For the text-containing cell, return its midpoint in (X, Y) coordinate format. 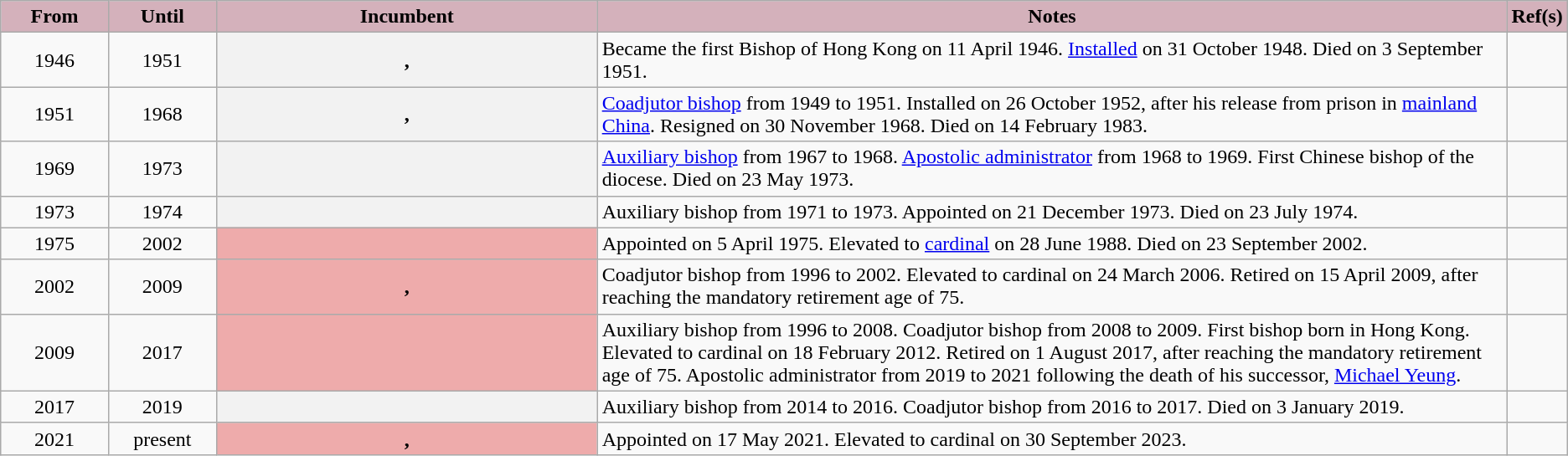
Auxiliary bishop from 1971 to 1973. Appointed on 21 December 1973. Died on 23 July 1974. (1052, 212)
Became the first Bishop of Hong Kong on 11 April 1946. Installed on 31 October 1948. Died on 3 September 1951. (1052, 60)
Until (162, 17)
2019 (162, 407)
1968 (162, 114)
1974 (162, 212)
Ref(s) (1537, 17)
Auxiliary bishop from 2014 to 2016. Coadjutor bishop from 2016 to 2017. Died on 3 January 2019. (1052, 407)
1946 (55, 60)
Incumbent (407, 17)
Auxiliary bishop from 1967 to 1968. Apostolic administrator from 1968 to 1969. First Chinese bishop of the diocese. Died on 23 May 1973. (1052, 169)
1969 (55, 169)
Notes (1052, 17)
From (55, 17)
Appointed on 5 April 1975. Elevated to cardinal on 28 June 1988. Died on 23 September 2002. (1052, 243)
Appointed on 17 May 2021. Elevated to cardinal on 30 September 2023. (1052, 438)
1975 (55, 243)
present (162, 438)
2021 (55, 438)
